Output the (X, Y) coordinate of the center of the cell containing the given text.  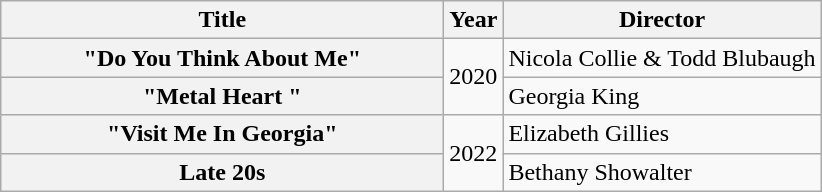
Director (662, 20)
Year (474, 20)
Georgia King (662, 96)
Title (222, 20)
Nicola Collie & Todd Blubaugh (662, 58)
"Metal Heart " (222, 96)
"Do You Think About Me" (222, 58)
2022 (474, 153)
Elizabeth Gillies (662, 134)
"Visit Me In Georgia" (222, 134)
Bethany Showalter (662, 172)
Late 20s (222, 172)
2020 (474, 77)
